Return [x, y] of the center of cell containing provided text 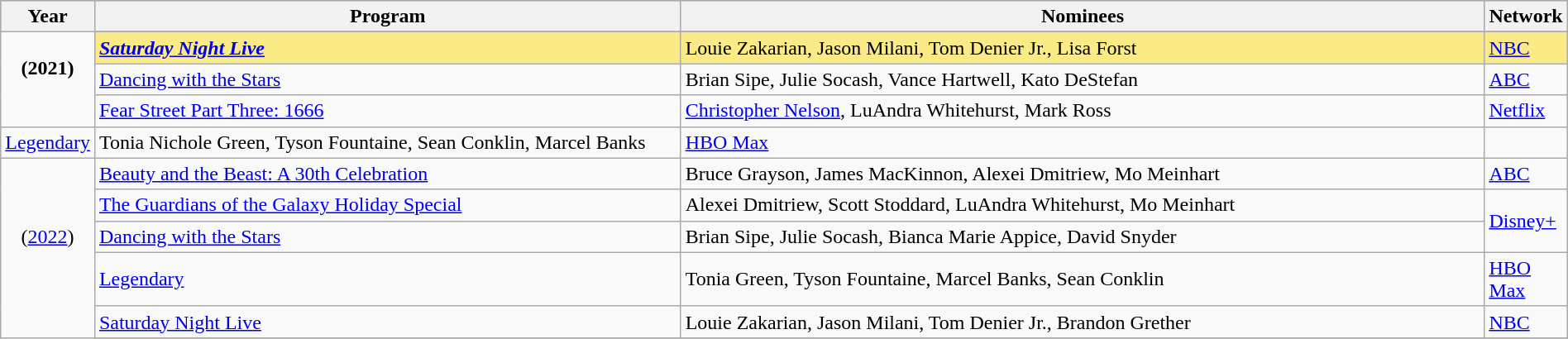
Louie Zakarian, Jason Milani, Tom Denier Jr., Lisa Forst [1083, 48]
The Guardians of the Galaxy Holiday Special [387, 205]
Netflix [1526, 111]
Program [387, 17]
Christopher Nelson, LuAndra Whitehurst, Mark Ross [1083, 111]
Fear Street Part Three: 1666 [387, 111]
(2021) [48, 79]
Nominees [1083, 17]
Tonia Nichole Green, Tyson Fountaine, Sean Conklin, Marcel Banks [387, 142]
Brian Sipe, Julie Socash, Vance Hartwell, Kato DeStefan [1083, 79]
Louie Zakarian, Jason Milani, Tom Denier Jr., Brandon Grether [1083, 322]
Disney+ [1526, 221]
Network [1526, 17]
(2022) [48, 248]
Beauty and the Beast: A 30th Celebration [387, 174]
Bruce Grayson, James MacKinnon, Alexei Dmitriew, Mo Meinhart [1083, 174]
Brian Sipe, Julie Socash, Bianca Marie Appice, David Snyder [1083, 236]
Year [48, 17]
Tonia Green, Tyson Fountaine, Marcel Banks, Sean Conklin [1083, 279]
Alexei Dmitriew, Scott Stoddard, LuAndra Whitehurst, Mo Meinhart [1083, 205]
